Extract the [x, y] coordinate from the center of the cell holding the provided text.  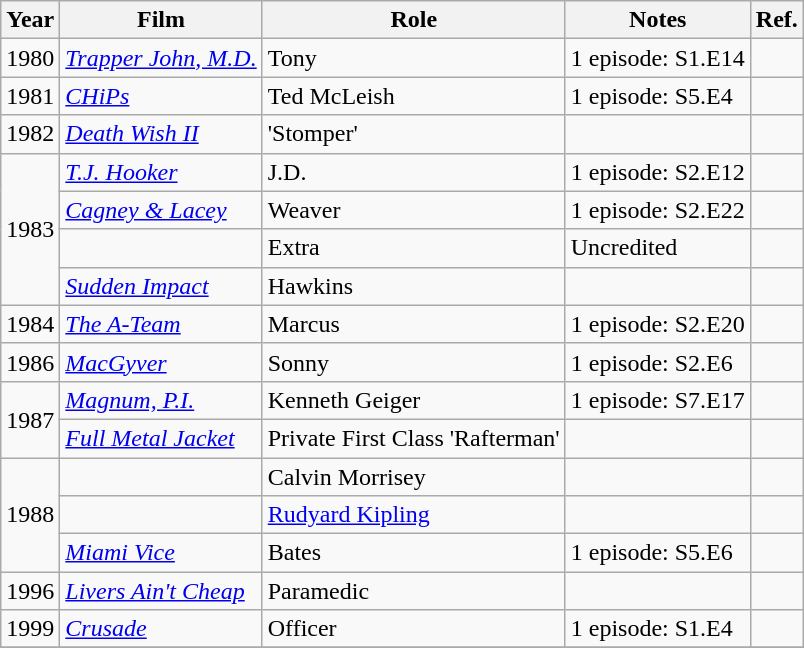
Marcus [414, 324]
Bates [414, 553]
Paramedic [414, 591]
1983 [30, 229]
Calvin Morrisey [414, 477]
Trapper John, M.D. [161, 58]
1 episode: S5.E4 [658, 96]
Full Metal Jacket [161, 438]
Uncredited [658, 248]
Film [161, 20]
1984 [30, 324]
1988 [30, 515]
Private First Class 'Rafterman' [414, 438]
Sonny [414, 362]
Weaver [414, 210]
1 episode: S1.E4 [658, 629]
Ted McLeish [414, 96]
Officer [414, 629]
1981 [30, 96]
Miami Vice [161, 553]
'Stomper' [414, 134]
CHiPs [161, 96]
Ref. [776, 20]
1986 [30, 362]
Cagney & Lacey [161, 210]
1 episode: S2.E6 [658, 362]
Notes [658, 20]
Crusade [161, 629]
The A-Team [161, 324]
MacGyver [161, 362]
1 episode: S7.E17 [658, 400]
T.J. Hooker [161, 172]
Hawkins [414, 286]
Tony [414, 58]
Role [414, 20]
Sudden Impact [161, 286]
1 episode: S5.E6 [658, 553]
1999 [30, 629]
1996 [30, 591]
1987 [30, 419]
Rudyard Kipling [414, 515]
Magnum, P.I. [161, 400]
Kenneth Geiger [414, 400]
Year [30, 20]
1 episode: S2.E20 [658, 324]
Death Wish II [161, 134]
1 episode: S1.E14 [658, 58]
1982 [30, 134]
Livers Ain't Cheap [161, 591]
1980 [30, 58]
Extra [414, 248]
J.D. [414, 172]
1 episode: S2.E12 [658, 172]
1 episode: S2.E22 [658, 210]
